Identify which cell holds the provided text, then report its (X, Y) central coordinate. 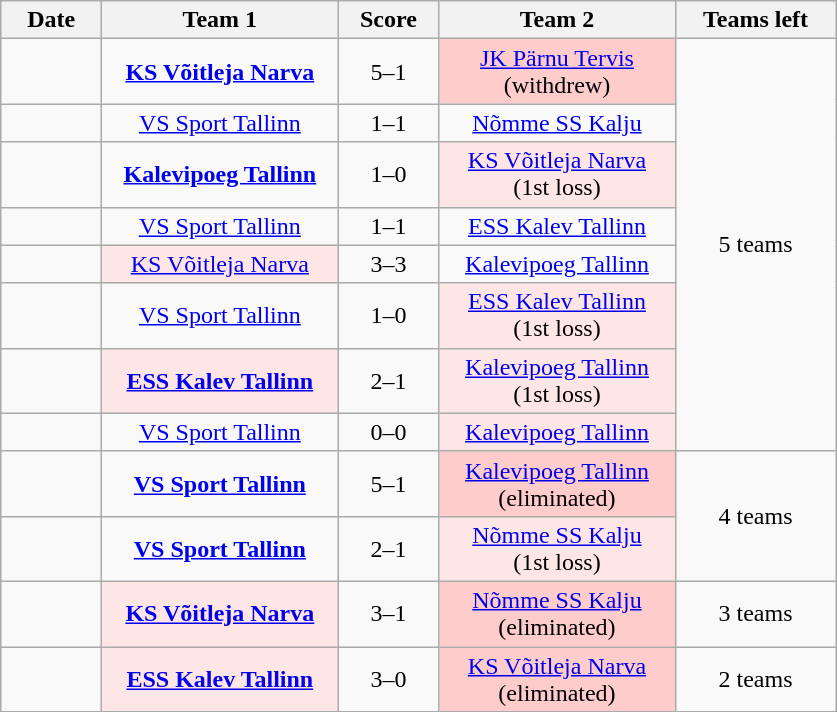
KS Võitleja Narva(1st loss) (557, 174)
3–0 (388, 678)
2 teams (756, 678)
3–3 (388, 264)
Nõmme SS Kalju(1st loss) (557, 548)
Kalevipoeg Tallinn(1st loss) (557, 380)
3–1 (388, 614)
3 teams (756, 614)
Team 2 (557, 20)
Date (52, 20)
Teams left (756, 20)
0–0 (388, 432)
4 teams (756, 516)
Nõmme SS Kalju (557, 123)
Nõmme SS Kalju(eliminated) (557, 614)
Kalevipoeg Tallinn(eliminated) (557, 484)
Team 1 (220, 20)
KS Võitleja Narva(eliminated) (557, 678)
5 teams (756, 245)
ESS Kalev Tallinn(1st loss) (557, 316)
JK Pärnu Tervis(withdrew) (557, 72)
Score (388, 20)
